Provide the [X, Y] coordinate of the cell's center where the given text is located.  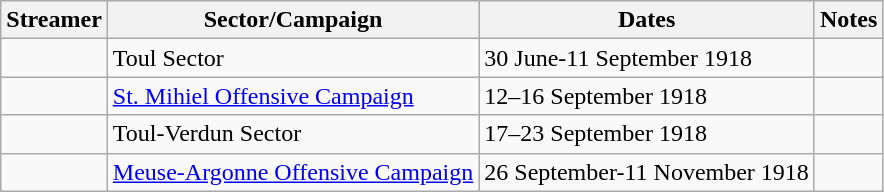
Sector/Campaign [292, 20]
Notes [848, 20]
Dates [647, 20]
Streamer [54, 20]
12–16 September 1918 [647, 96]
St. Mihiel Offensive Campaign [292, 96]
Meuse-Argonne Offensive Campaign [292, 172]
17–23 September 1918 [647, 134]
30 June-11 September 1918 [647, 58]
26 September-11 November 1918 [647, 172]
Toul Sector [292, 58]
Toul-Verdun Sector [292, 134]
